Extract the (X, Y) coordinate from the center of the cell holding the provided text.  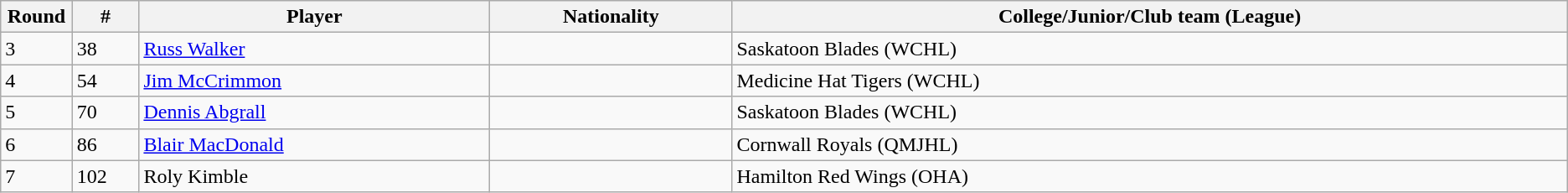
54 (106, 81)
70 (106, 112)
102 (106, 176)
5 (37, 112)
Cornwall Royals (QMJHL) (1149, 144)
# (106, 17)
38 (106, 49)
Roly Kimble (315, 176)
Medicine Hat Tigers (WCHL) (1149, 81)
86 (106, 144)
6 (37, 144)
Player (315, 17)
College/Junior/Club team (League) (1149, 17)
3 (37, 49)
Round (37, 17)
4 (37, 81)
Hamilton Red Wings (OHA) (1149, 176)
Russ Walker (315, 49)
Dennis Abgrall (315, 112)
Nationality (611, 17)
Blair MacDonald (315, 144)
Jim McCrimmon (315, 81)
7 (37, 176)
